Provide the [x, y] coordinate of the cell's center where the given text is located.  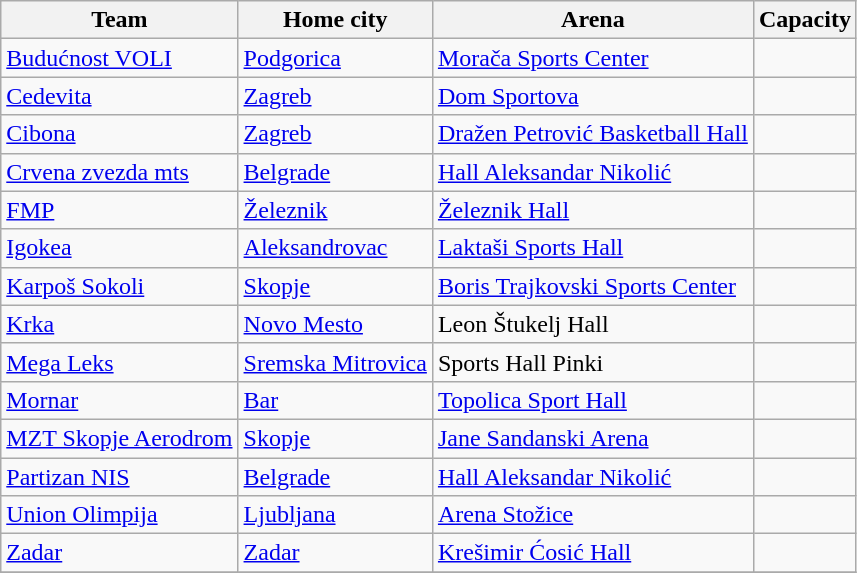
Železnik [335, 210]
Laktaši Sports Hall [592, 248]
Novo Mesto [335, 324]
Železnik Hall [592, 210]
Home city [335, 20]
Mornar [120, 400]
Team [120, 20]
Igokea [120, 248]
Dom Sportova [592, 96]
Cedevita [120, 96]
Jane Sandanski Arena [592, 438]
Krešimir Ćosić Hall [592, 553]
Sports Hall Pinki [592, 362]
Union Olimpija [120, 515]
Arena [592, 20]
Sremska Mitrovica [335, 362]
Bar [335, 400]
MZT Skopje Aerodrom [120, 438]
Arena Stožice [592, 515]
Budućnost VOLI [120, 58]
Topolica Sport Hall [592, 400]
Ljubljana [335, 515]
Dražen Petrović Basketball Hall [592, 134]
Partizan NIS [120, 477]
Karpoš Sokoli [120, 286]
Cibona [120, 134]
Capacity [804, 20]
Mega Leks [120, 362]
Morača Sports Center [592, 58]
Aleksandrovac [335, 248]
FMP [120, 210]
Crvena zvezda mts [120, 172]
Boris Trajkovski Sports Center [592, 286]
Krka [120, 324]
Podgorica [335, 58]
Leon Štukelj Hall [592, 324]
